Scan for the cell matching the given text and deliver its (x, y) coordinate at center. 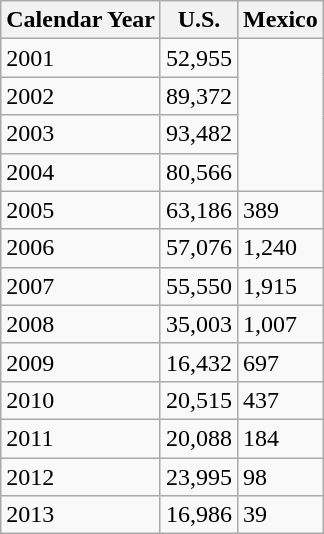
437 (281, 400)
23,995 (198, 477)
U.S. (198, 20)
2002 (81, 96)
Calendar Year (81, 20)
1,240 (281, 248)
16,432 (198, 362)
20,088 (198, 438)
52,955 (198, 58)
2004 (81, 172)
2010 (81, 400)
Mexico (281, 20)
2009 (81, 362)
93,482 (198, 134)
2008 (81, 324)
55,550 (198, 286)
63,186 (198, 210)
389 (281, 210)
2011 (81, 438)
39 (281, 515)
57,076 (198, 248)
98 (281, 477)
2003 (81, 134)
2006 (81, 248)
80,566 (198, 172)
184 (281, 438)
20,515 (198, 400)
1,007 (281, 324)
2013 (81, 515)
2007 (81, 286)
35,003 (198, 324)
2001 (81, 58)
2005 (81, 210)
2012 (81, 477)
16,986 (198, 515)
89,372 (198, 96)
1,915 (281, 286)
697 (281, 362)
